Scan for the cell matching the given text and deliver its (X, Y) coordinate at center. 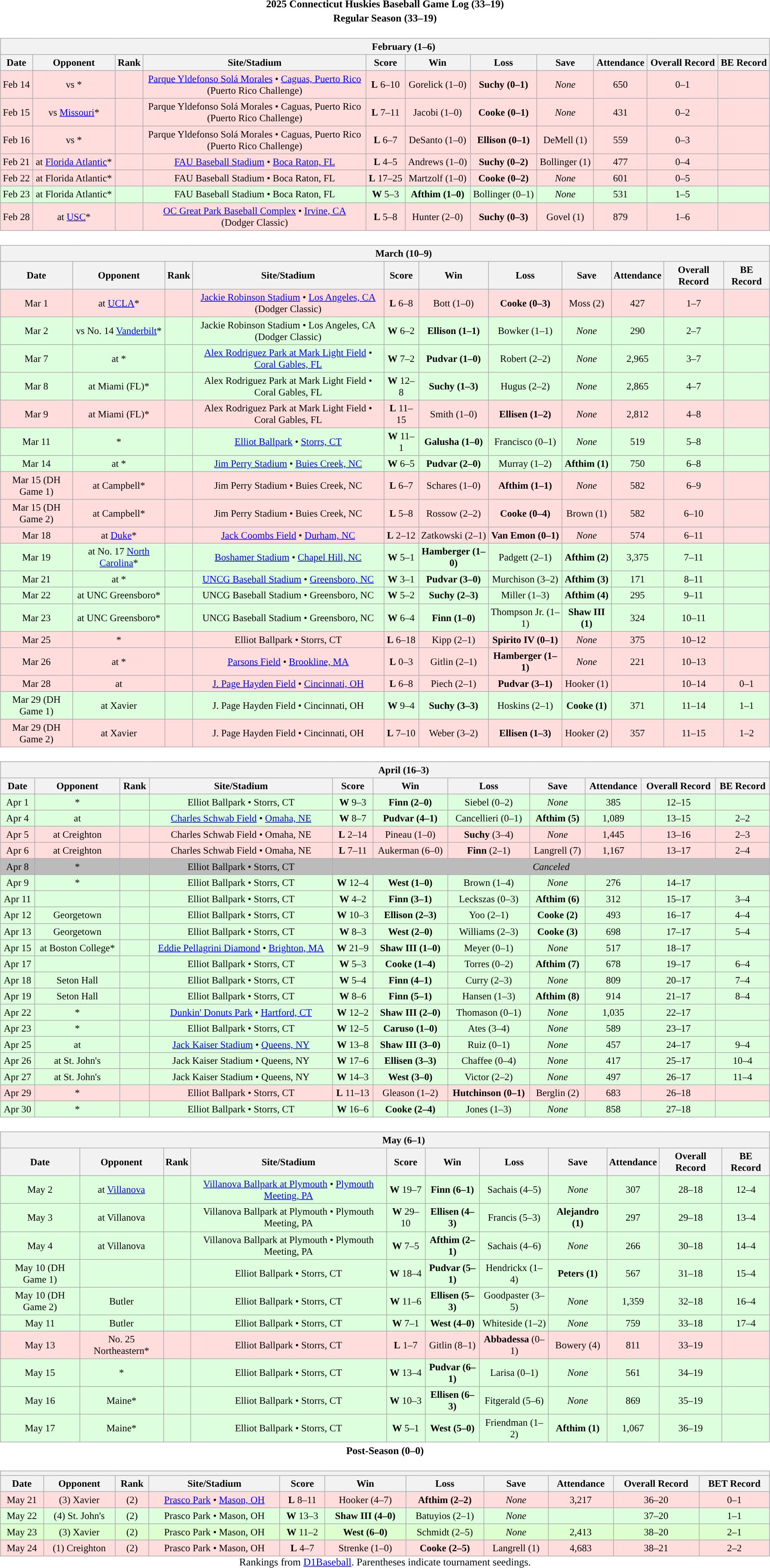
13–16 (678, 834)
12–4 (746, 1190)
10–4 (742, 1061)
Finn (3–1) (410, 899)
357 (638, 733)
Aukerman (6–0) (410, 851)
Suchy (3–3) (453, 705)
Miller (1–3) (525, 595)
11–14 (694, 705)
Suchy (0–2) (504, 162)
Cancellieri (0–1) (489, 818)
9–4 (742, 1044)
Shaw III (1–0) (410, 948)
13–17 (678, 851)
Smith (1–0) (453, 414)
Afthim (6) (558, 899)
L 0–3 (401, 661)
W 16–6 (353, 1109)
W 11–1 (401, 442)
Dunkin' Donuts Park • Hartford, CT (241, 1012)
21–17 (678, 996)
L 2–14 (353, 834)
Apr 22 (18, 1012)
12–15 (678, 802)
W 8–7 (353, 818)
Pudvar (5–1) (452, 1273)
2,812 (638, 414)
Whiteside (1–2) (514, 1323)
Govel (1) (565, 217)
809 (614, 980)
Ellison (2–3) (410, 915)
Mar 1 (37, 303)
914 (614, 996)
10–11 (694, 617)
W 11–6 (406, 1301)
Apr 18 (18, 980)
Mar 22 (37, 595)
Afthim (1–0) (438, 194)
Mar 25 (37, 640)
561 (633, 1373)
Apr 15 (18, 948)
33–19 (691, 1344)
March (10–9) (385, 253)
Apr 17 (18, 964)
Moss (2) (587, 303)
1,035 (614, 1012)
BET Record (735, 1484)
W 12–2 (353, 1012)
W 5–2 (401, 595)
Pineau (1–0) (410, 834)
Pudvar (3–1) (525, 683)
Ellisen (4–3) (452, 1217)
0–3 (682, 140)
Finn (1–0) (453, 617)
Gleason (1–2) (410, 1093)
Berglin (2) (558, 1093)
vs Missouri* (74, 113)
Cooke (0–2) (504, 178)
L 4–7 (302, 1548)
L 6–18 (401, 640)
at No. 17 North Carolina* (119, 557)
683 (614, 1093)
L 17–25 (386, 178)
14–4 (746, 1246)
West (1–0) (410, 883)
1,359 (633, 1301)
Fitgerald (5–6) (514, 1400)
Feb 14 (16, 84)
Finn (6–1) (452, 1190)
W 8–3 (353, 931)
Weber (3–2) (453, 733)
Afthim (3) (587, 579)
Shaw III (4–0) (365, 1516)
W 6–4 (401, 617)
3–7 (694, 358)
29–18 (691, 1217)
Zatkowski (2–1) (453, 536)
17–17 (678, 931)
Andrews (1–0) (438, 162)
Thompson Jr. (1–1) (525, 617)
Bowker (1–1) (525, 331)
Ellisen (1–2) (525, 414)
Williams (2–3) (489, 931)
2–7 (694, 331)
Mar 26 (37, 661)
May 24 (22, 1548)
297 (633, 1217)
May 23 (22, 1532)
1–5 (682, 194)
February (1–6) (385, 46)
at Boston College* (77, 948)
Apr 1 (18, 802)
Hooker (4–7) (365, 1500)
W 7–5 (406, 1246)
375 (638, 640)
Feb 23 (16, 194)
2–1 (735, 1532)
May 4 (40, 1246)
37–20 (656, 1516)
May 11 (40, 1323)
Finn (5–1) (410, 996)
Cooke (2–4) (410, 1109)
1–6 (682, 217)
19–17 (678, 964)
Bollinger (1) (565, 162)
W 4–2 (353, 899)
Hamberger (1–1) (525, 661)
4–8 (694, 414)
2–3 (742, 834)
3,375 (638, 557)
Chaffee (0–4) (489, 1061)
3,217 (581, 1500)
Brown (1) (587, 513)
Schmidt (2–5) (445, 1532)
5–8 (694, 442)
Apr 23 (18, 1029)
L 6–10 (386, 84)
Apr 29 (18, 1093)
750 (638, 464)
Gorelick (1–0) (438, 84)
879 (620, 217)
West (3–0) (410, 1077)
27–18 (678, 1109)
1,089 (614, 818)
10–13 (694, 661)
West (5–0) (452, 1428)
Murray (1–2) (525, 464)
5–4 (742, 931)
Curry (2–3) (489, 980)
Afthim (1–1) (525, 486)
Friendman (1–2) (514, 1428)
Mar 19 (37, 557)
Afthim (7) (558, 964)
Suchy (0–1) (504, 84)
Afthim (2–1) (452, 1246)
Boshamer Stadium • Chapel Hill, NC (288, 557)
Mar 7 (37, 358)
Ellisen (3–3) (410, 1061)
May (6–1) (385, 1140)
Galusha (1–0) (453, 442)
Bollinger (0–1) (504, 194)
Victor (2–2) (489, 1077)
Hunter (2–0) (438, 217)
Ellison (0–1) (504, 140)
Eddie Pellagrini Diamond • Brighton, MA (241, 948)
May 15 (40, 1373)
Thomason (0–1) (489, 1012)
Ates (3–4) (489, 1029)
Hugus (2–2) (525, 386)
1,067 (633, 1428)
Francis (5–3) (514, 1217)
Feb 15 (16, 113)
May 13 (40, 1344)
10–12 (694, 640)
L 4–5 (386, 162)
Mar 2 (37, 331)
Cooke (0–4) (525, 513)
Batuyios (2–1) (445, 1516)
6–10 (694, 513)
567 (633, 1273)
Ellison (1–1) (453, 331)
Peters (1) (577, 1273)
Jacobi (1–0) (438, 113)
Mar 21 (37, 579)
10–14 (694, 683)
W 5–4 (353, 980)
May 10 (DH Game 1) (40, 1273)
L 11–13 (353, 1093)
171 (638, 579)
Schares (1–0) (453, 486)
Jones (1–3) (489, 1109)
Larisa (0–1) (514, 1373)
Apr 5 (18, 834)
Mar 8 (37, 386)
3–4 (742, 899)
601 (620, 178)
11–4 (742, 1077)
Cooke (2–5) (445, 1548)
30–18 (691, 1246)
Yoo (2–1) (489, 915)
Hutchinson (0–1) (489, 1093)
Hooker (1) (587, 683)
307 (633, 1190)
Hoskins (2–1) (525, 705)
W 9–3 (353, 802)
Piech (2–1) (453, 683)
Mar 11 (37, 442)
Hooker (2) (587, 733)
28–18 (691, 1190)
13–15 (678, 818)
Brown (1–4) (489, 883)
1,167 (614, 851)
Shaw III (2–0) (410, 1012)
Mar 18 (37, 536)
W 13–3 (302, 1516)
Mar 15 (DH Game 2) (37, 513)
Suchy (3–4) (489, 834)
276 (614, 883)
vs No. 14 Vanderbilt* (119, 331)
15–4 (746, 1273)
15–17 (678, 899)
Strenke (1–0) (365, 1548)
Pudvar (2–0) (453, 464)
Afthim (8) (558, 996)
17–4 (746, 1323)
Gitlin (8–1) (452, 1344)
Afthim (2) (587, 557)
Suchy (0–3) (504, 217)
W 19–7 (406, 1190)
531 (620, 194)
W 14–3 (353, 1077)
6–11 (694, 536)
Afthim (4) (587, 595)
W 13–4 (406, 1373)
Apr 9 (18, 883)
698 (614, 931)
0–2 (682, 113)
4–4 (742, 915)
Feb 22 (16, 178)
Afthim (5) (558, 818)
Murchison (3–2) (525, 579)
Kipp (2–1) (453, 640)
Feb 28 (16, 217)
Ellisen (6–3) (452, 1400)
L 8–11 (302, 1500)
324 (638, 617)
24–17 (678, 1044)
431 (620, 113)
Finn (2–0) (410, 802)
West (6–0) (365, 1532)
Apr 25 (18, 1044)
Apr 30 (18, 1109)
Abbadessa (0–1) (514, 1344)
477 (620, 162)
Apr 12 (18, 915)
Cooke (3) (558, 931)
7–4 (742, 980)
W 29–10 (406, 1217)
Canceled (551, 867)
38–21 (656, 1548)
L 11–15 (401, 414)
32–18 (691, 1301)
Mar 29 (DH Game 1) (37, 705)
L 7–10 (401, 733)
(1) Creighton (79, 1548)
6–4 (742, 964)
W 6–5 (401, 464)
Finn (2–1) (489, 851)
Mar 9 (37, 414)
Apr 11 (18, 899)
Apr 13 (18, 931)
4,683 (581, 1548)
Feb 21 (16, 162)
36–19 (691, 1428)
W 17–6 (353, 1061)
6–8 (694, 464)
266 (633, 1246)
Ellisen (5–3) (452, 1301)
No. 25 Northeastern* (121, 1344)
May 2 (40, 1190)
811 (633, 1344)
20–17 (678, 980)
Cooke (0–3) (525, 303)
Mar 29 (DH Game 2) (37, 733)
Goodpaster (3–5) (514, 1301)
May 21 (22, 1500)
Pudvar (4–1) (410, 818)
West (2–0) (410, 931)
W 7–2 (401, 358)
Parsons Field • Brookline, MA (288, 661)
Caruso (1–0) (410, 1029)
OC Great Park Baseball Complex • Irvine, CA(Dodger Classic) (254, 217)
Langrell (1) (516, 1548)
417 (614, 1061)
36–20 (656, 1500)
Padgett (2–1) (525, 557)
38–20 (656, 1532)
at USC* (74, 217)
0–5 (682, 178)
Apr 4 (18, 818)
497 (614, 1077)
Finn (4–1) (410, 980)
Shaw III (1) (587, 617)
W 12–8 (401, 386)
Spirito IV (0–1) (525, 640)
at UCLA* (119, 303)
Siebel (0–2) (489, 802)
Hendrickx (1–4) (514, 1273)
559 (620, 140)
26–18 (678, 1093)
2,965 (638, 358)
Meyer (0–1) (489, 948)
517 (614, 948)
493 (614, 915)
Suchy (2–3) (453, 595)
Ellisen (1–3) (525, 733)
Van Emon (0–1) (525, 536)
Pudvar (1–0) (453, 358)
Mar 15 (DH Game 1) (37, 486)
May 17 (40, 1428)
Afthim (2–2) (445, 1500)
W 8–6 (353, 996)
Apr 26 (18, 1061)
26–17 (678, 1077)
at Duke* (119, 536)
1,445 (614, 834)
385 (614, 802)
22–17 (678, 1012)
1–2 (747, 733)
Bott (1–0) (453, 303)
Leckszas (0–3) (489, 899)
Robert (2–2) (525, 358)
589 (614, 1029)
11–15 (694, 733)
25–17 (678, 1061)
W 11–2 (302, 1532)
650 (620, 84)
869 (633, 1400)
Cooke (2) (558, 915)
W 6–2 (401, 331)
33–18 (691, 1323)
W 12–5 (353, 1029)
0–4 (682, 162)
23–17 (678, 1029)
Hamberger (1–0) (453, 557)
Rossow (2–2) (453, 513)
Mar 23 (37, 617)
May 22 (22, 1516)
W 13–8 (353, 1044)
Mar 14 (37, 464)
2,865 (638, 386)
W 7–1 (406, 1323)
Cooke (0–1) (504, 113)
457 (614, 1044)
312 (614, 899)
DeMell (1) (565, 140)
Alejandro (1) (577, 1217)
16–17 (678, 915)
L 2–12 (401, 536)
Sachais (4–6) (514, 1246)
16–4 (746, 1301)
Francisco (0–1) (525, 442)
9–11 (694, 595)
221 (638, 661)
Ruiz (0–1) (489, 1044)
31–18 (691, 1273)
519 (638, 442)
Hansen (1–3) (489, 996)
Sachais (4–5) (514, 1190)
Torres (0–2) (489, 964)
1–7 (694, 303)
35–19 (691, 1400)
371 (638, 705)
May 16 (40, 1400)
April (16–3) (385, 770)
Jack Coombs Field • Durham, NC (288, 536)
8–4 (742, 996)
Apr 27 (18, 1077)
2,413 (581, 1532)
574 (638, 536)
W 18–4 (406, 1273)
W 9–4 (401, 705)
2–4 (742, 851)
May 10 (DH Game 2) (40, 1301)
W 21–9 (353, 948)
6–9 (694, 486)
May 3 (40, 1217)
DeSanto (1–0) (438, 140)
34–19 (691, 1373)
West (4–0) (452, 1323)
Pudvar (6–1) (452, 1373)
Cooke (1–4) (410, 964)
295 (638, 595)
13–4 (746, 1217)
8–11 (694, 579)
W 3–1 (401, 579)
858 (614, 1109)
Bowery (4) (577, 1344)
427 (638, 303)
290 (638, 331)
Pudvar (3–0) (453, 579)
(4) St. John's (79, 1516)
4–7 (694, 386)
Suchy (1–3) (453, 386)
Apr 19 (18, 996)
18–17 (678, 948)
Martzolf (1–0) (438, 178)
Apr 6 (18, 851)
Cooke (1) (587, 705)
Gitlin (2–1) (453, 661)
Mar 28 (37, 683)
Shaw III (3–0) (410, 1044)
Langrell (7) (558, 851)
759 (633, 1323)
W 12–4 (353, 883)
Apr 8 (18, 867)
14–17 (678, 883)
Feb 16 (16, 140)
7–11 (694, 557)
L 1–7 (406, 1344)
678 (614, 964)
